For the text-containing cell, return its midpoint in (X, Y) coordinate format. 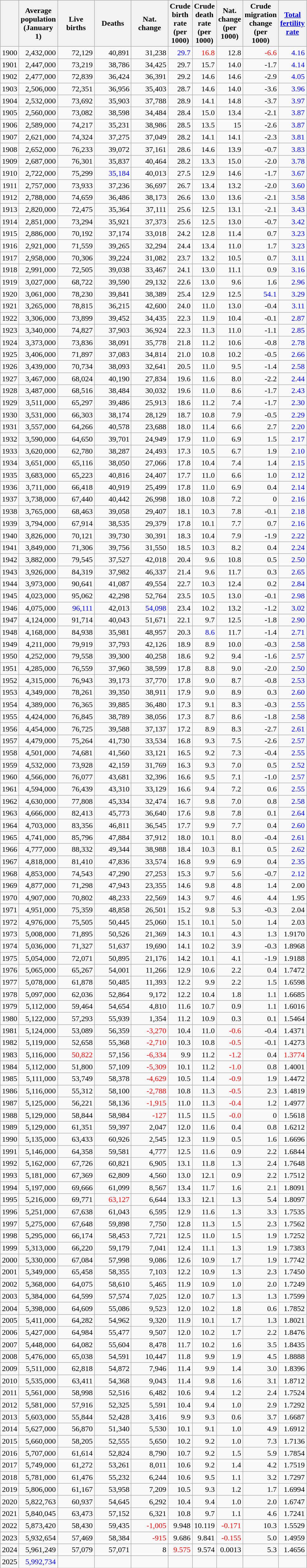
4.9 (261, 1429)
38,598 (113, 113)
1949 (10, 644)
9,523 (150, 1308)
3.78 (292, 161)
1.7535 (292, 1212)
24,407 (150, 475)
64,599 (76, 1296)
2.64 (292, 813)
52,864 (113, 994)
4,124,000 (38, 620)
1.3774 (292, 1055)
2005 (10, 1320)
2009 (10, 1369)
1926 (10, 366)
5,476,000 (38, 1357)
8.1 (230, 850)
74,659 (76, 198)
79,545 (76, 560)
-0.9 (230, 1079)
23,688 (150, 427)
53,749 (76, 1079)
2017 (10, 1465)
2.14 (292, 487)
1.8021 (292, 1320)
11,266 (150, 970)
47,290 (113, 874)
1960 (10, 777)
2.66 (292, 354)
5.9 (261, 1453)
78,815 (76, 306)
65,297 (76, 403)
2,958,000 (38, 258)
1976 (10, 970)
2.52 (292, 765)
1.7562 (292, 1224)
3,265,000 (38, 306)
1.7854 (292, 1453)
1903 (10, 89)
36,486 (113, 198)
5,535,000 (38, 1381)
11,393 (150, 982)
2.22 (292, 535)
2.43 (292, 391)
2.65 (292, 572)
2,589,000 (38, 125)
5,065,000 (38, 970)
5,992,734 (38, 1562)
29,407 (150, 511)
50,526 (113, 934)
-3.7 (261, 101)
36,640 (150, 813)
37,903 (113, 330)
10.0 (230, 644)
63,473 (76, 1513)
42,600 (150, 306)
6,244 (150, 1477)
47,836 (113, 862)
-0.0 (230, 1115)
1921 (10, 306)
3.43 (292, 210)
1.4371 (292, 1031)
2,652,000 (38, 149)
39,756 (113, 548)
-3.6 (261, 89)
2,621,000 (38, 137)
4,285,000 (38, 668)
2.9 (261, 1405)
5,368,000 (38, 1284)
9,507 (150, 1332)
13.9 (230, 149)
Live births (76, 23)
38,789 (113, 717)
2023 (10, 1538)
31,769 (150, 765)
1.7297 (292, 1477)
57,998 (113, 1260)
1.6016 (292, 1007)
20.5 (180, 366)
39,072 (113, 149)
7,750 (150, 1224)
3.16 (292, 270)
1957 (10, 741)
5,591 (150, 1405)
70,802 (76, 898)
50,485 (113, 982)
5,097,000 (38, 994)
5,806,000 (38, 1489)
58,998 (76, 1393)
5,384,000 (38, 1296)
38,174 (113, 415)
84,319 (76, 572)
3,765,000 (38, 511)
32,641 (150, 366)
37,982 (113, 572)
2,532,000 (38, 101)
1.7512 (292, 1176)
39,265 (113, 246)
39,486 (113, 403)
2.98 (292, 596)
62,780 (76, 451)
38,056 (150, 717)
4.8 (230, 886)
53,089 (76, 1031)
45,773 (113, 813)
4.4 (261, 898)
-2,710 (150, 1043)
1913 (10, 210)
34,484 (150, 113)
1.9170 (292, 934)
10.119 (204, 1525)
4,818,000 (38, 862)
-6.6 (261, 53)
81,410 (76, 862)
67,084 (76, 1260)
60,937 (76, 1501)
1908 (10, 149)
38,986 (150, 125)
40,919 (113, 487)
4.2 (261, 1465)
76,301 (76, 161)
2.53 (292, 680)
3.02 (292, 608)
18.1 (180, 511)
72,351 (76, 89)
39,701 (113, 439)
71,897 (76, 354)
19,690 (150, 946)
2019 (10, 1489)
5,398,000 (38, 1308)
2.1 (261, 1188)
4,168,000 (38, 632)
41,560 (113, 753)
20.3 (180, 632)
58,610 (113, 1284)
1.8435 (292, 1345)
1956 (10, 729)
58,430 (76, 1525)
5,124,000 (38, 1031)
3,306,000 (38, 318)
61,043 (113, 1212)
3.42 (292, 222)
65,116 (76, 463)
51,637 (113, 946)
1969 (10, 886)
48,233 (113, 898)
71,298 (76, 886)
-0.171 (230, 1525)
2.30 (292, 403)
54,962 (113, 1320)
5,216,000 (38, 1200)
2.15 (292, 463)
4.05 (292, 77)
3.67 (292, 173)
-1.1 (261, 330)
4,252,000 (38, 656)
54,591 (113, 1357)
66,418 (76, 487)
2.10 (292, 451)
7,721 (150, 1236)
43,310 (113, 789)
67,369 (76, 1176)
7,103 (150, 1272)
2018 (10, 1477)
1955 (10, 717)
5,581,000 (38, 1405)
91,714 (76, 620)
2.00 (292, 886)
75,505 (76, 922)
4,023,000 (38, 596)
67,648 (76, 1224)
39,590 (113, 282)
1970 (10, 898)
72,071 (76, 958)
26,501 (150, 910)
15.2 (180, 910)
34,425 (150, 65)
2.35 (292, 862)
76,077 (76, 777)
1988 (10, 1115)
13.6 (230, 198)
1938 (10, 511)
4.16 (292, 53)
69,666 (76, 1188)
39,224 (113, 258)
2.62 (292, 850)
1918 (10, 270)
57,156 (113, 1055)
1.6687 (292, 1417)
1.6912 (292, 1429)
3,439,000 (38, 366)
1.7519 (292, 1465)
52,428 (113, 1417)
59,435 (113, 1525)
3.97 (292, 101)
5,511,000 (38, 1369)
3,711,000 (38, 487)
32,396 (150, 777)
65,038 (76, 1357)
1959 (10, 765)
1941 (10, 548)
2.90 (292, 620)
24.2 (180, 234)
22.1 (180, 620)
2007 (10, 1345)
31,238 (150, 53)
4,315,000 (38, 680)
3.96 (292, 89)
1914 (10, 222)
9,172 (150, 994)
42,018 (150, 560)
73,836 (76, 342)
70,121 (76, 535)
1907 (10, 137)
1944 (10, 584)
46,811 (113, 825)
25,060 (150, 922)
58,984 (113, 1115)
55,368 (113, 1043)
5,162,000 (38, 1164)
56,359 (113, 1031)
64,266 (76, 427)
3.0 (261, 1369)
0.0013 (230, 1550)
38,911 (150, 692)
30,032 (150, 391)
20.4 (180, 560)
73,219 (76, 65)
9.841 (204, 1538)
3.2 (261, 1477)
71,559 (76, 246)
3,882,000 (38, 560)
37,137 (150, 729)
3.83 (292, 149)
54,872 (113, 1369)
2.78 (292, 342)
1935 (10, 475)
3.60 (292, 186)
1982 (10, 1043)
3,061,000 (38, 294)
-2,788 (150, 1091)
1.7599 (292, 1296)
76,439 (76, 789)
43,681 (113, 777)
1985 (10, 1079)
1924 (10, 342)
3,340,000 (38, 330)
1937 (10, 499)
73,899 (76, 318)
76,233 (76, 149)
3,794,000 (38, 523)
-0.155 (230, 1538)
15.3 (180, 874)
27,834 (150, 378)
3.9 (230, 946)
1.95 (292, 898)
1912 (10, 198)
-915 (150, 1538)
14.2 (180, 958)
1.7383 (292, 1248)
3.7 (261, 1417)
1952 (10, 680)
57,469 (76, 1538)
2,447,000 (38, 65)
50,445 (113, 922)
63,411 (76, 1381)
1.5464 (292, 1019)
4.5 (261, 1357)
36,697 (150, 186)
Crude birth rate (per 1000) (180, 23)
4,976,000 (38, 922)
2010 (10, 1381)
85,796 (76, 837)
5,146,000 (38, 1151)
1917 (10, 258)
2006 (10, 1332)
38,093 (113, 366)
3,487,000 (38, 391)
28.7 (180, 89)
3,926,000 (38, 572)
2025 (10, 1562)
66,303 (76, 415)
17.2 (180, 729)
5,119,000 (38, 1043)
55,232 (113, 1477)
2,432,000 (38, 53)
4,594,000 (38, 789)
41,087 (113, 584)
65,267 (76, 970)
59,179 (113, 1248)
38,599 (150, 668)
42,298 (113, 596)
2024 (10, 1550)
76,559 (76, 668)
4,703,000 (38, 825)
1928 (10, 391)
36,545 (150, 825)
52,824 (113, 1453)
1989 (10, 1127)
22,569 (150, 898)
37,275 (113, 137)
1931 (10, 427)
68,516 (76, 391)
1.9188 (292, 958)
96,111 (76, 608)
3,683,000 (38, 475)
58,136 (113, 1103)
1942 (10, 560)
24.4 (180, 246)
9.686 (180, 1538)
2011 (10, 1393)
39,350 (113, 692)
73,933 (76, 186)
Nat. change (per 1000) (230, 23)
2.17 (292, 439)
2.04 (292, 910)
-6,334 (150, 1055)
1925 (10, 354)
72,475 (76, 210)
1945 (10, 596)
70,306 (76, 258)
1980 (10, 1019)
1.4273 (292, 1043)
1977 (10, 982)
1901 (10, 65)
1987 (10, 1103)
1983 (10, 1055)
1958 (10, 753)
62,036 (76, 994)
2.84 (292, 584)
62,818 (76, 1369)
5,181,000 (38, 1176)
4,532,000 (38, 765)
5,465 (150, 1284)
18.5 (180, 548)
5,313,000 (38, 1248)
2012 (10, 1405)
15 (230, 125)
1998 (10, 1236)
Nat. change (150, 23)
2008 (10, 1357)
9.948 (180, 1525)
40,258 (150, 656)
1.6994 (292, 1489)
27,253 (150, 874)
49,344 (113, 850)
2002 (10, 1284)
42,159 (113, 765)
54.1 (261, 294)
68,463 (76, 511)
35,231 (113, 125)
54,098 (150, 608)
1981 (10, 1031)
55,604 (113, 1345)
54,654 (113, 1007)
76,725 (76, 729)
1932 (10, 439)
1.5529 (292, 1525)
3.29 (292, 294)
73,928 (76, 765)
23.4 (180, 608)
2.96 (292, 282)
25.4 (180, 294)
38,535 (113, 523)
56,221 (76, 1103)
76,365 (76, 705)
57,079 (76, 1550)
3.1 (261, 1381)
2,477,000 (38, 77)
38,389 (150, 294)
37,788 (150, 101)
63,127 (113, 1200)
57,293 (76, 1019)
37,083 (113, 354)
3,590,000 (38, 439)
3,467,000 (38, 378)
5,781,000 (38, 1477)
41,730 (113, 741)
39,058 (113, 511)
7,209 (150, 1489)
4,853,000 (38, 874)
68,024 (76, 378)
1909 (10, 161)
1.4959 (292, 1538)
Average population (January 1) (38, 23)
66,220 (76, 1248)
2,788,000 (38, 198)
21.4 (180, 572)
8 (150, 1550)
38,786 (113, 65)
1974 (10, 946)
49,554 (150, 584)
24.1 (180, 270)
35,981 (113, 632)
70,192 (76, 234)
71,327 (76, 946)
40,043 (113, 620)
37,770 (150, 680)
61,167 (76, 1489)
-127 (150, 1115)
2013 (10, 1417)
10,447 (150, 1357)
51,800 (76, 1067)
1971 (10, 910)
35,837 (113, 161)
2022 (10, 1525)
2015 (10, 1441)
1.8888 (292, 1357)
52,325 (113, 1405)
48,858 (113, 910)
74,681 (76, 753)
37,793 (113, 644)
40,816 (113, 475)
39,841 (113, 294)
1994 (10, 1188)
1.4819 (292, 1091)
73,692 (76, 101)
40,442 (113, 499)
52,516 (113, 1393)
1961 (10, 789)
32,294 (150, 246)
4,349,000 (38, 692)
1948 (10, 632)
67,726 (76, 1164)
1975 (10, 958)
22.7 (180, 584)
5,411,000 (38, 1320)
1915 (10, 234)
72,505 (76, 270)
21.0 (180, 354)
1.7136 (292, 1441)
67,440 (76, 499)
-2.2 (261, 378)
37,960 (113, 668)
24,493 (150, 451)
6,292 (150, 1501)
13.5 (204, 125)
39,730 (113, 535)
55,477 (113, 1332)
75,299 (76, 173)
57,109 (113, 1067)
67,638 (76, 1212)
72,839 (76, 77)
1906 (10, 125)
1964 (10, 825)
33,121 (150, 753)
1953 (10, 692)
1951 (10, 668)
8.8 (204, 668)
5,707,000 (38, 1453)
2,757,000 (38, 186)
5.6 (230, 874)
25,913 (150, 403)
2,921,000 (38, 246)
1.8968 (292, 946)
38,050 (113, 463)
2.7 (261, 427)
1.7241 (292, 1513)
2.24 (292, 548)
60,821 (113, 1164)
6,321 (150, 1513)
33,018 (150, 234)
24.0 (180, 306)
7,946 (150, 1369)
-1,915 (150, 1103)
1995 (10, 1200)
2,722,000 (38, 173)
21.8 (180, 342)
64,082 (76, 1345)
4,810 (150, 1007)
28.5 (180, 125)
37,373 (150, 222)
3.5 (261, 1345)
1965 (10, 837)
1.7249 (292, 1284)
25,499 (150, 487)
61,272 (76, 1465)
55,086 (113, 1308)
28.6 (180, 149)
1910 (10, 173)
38,173 (150, 198)
40,013 (150, 173)
2004 (10, 1308)
31,550 (150, 548)
5,251,000 (38, 1212)
65,458 (76, 1272)
5,660,000 (38, 1441)
26.6 (180, 198)
58,384 (113, 1538)
1966 (10, 850)
62,809 (113, 1176)
8,567 (150, 1188)
28.9 (180, 101)
37,236 (113, 186)
2,560,000 (38, 113)
15.1 (180, 922)
73,294 (76, 222)
2,886,000 (38, 234)
1.6844 (292, 1151)
1.7292 (292, 1405)
40,891 (113, 53)
-1.6 (261, 656)
52,764 (150, 596)
50,895 (113, 958)
1992 (10, 1164)
4,777,000 (38, 850)
5,330,000 (38, 1260)
1922 (10, 318)
26.7 (180, 186)
37,049 (150, 137)
1933 (10, 451)
42,126 (150, 644)
5,197,000 (38, 1188)
5,749,000 (38, 1465)
36,424 (113, 77)
4,075,000 (38, 608)
56,870 (76, 1429)
34,814 (150, 354)
65,223 (76, 475)
4,479,000 (38, 741)
7.1 (230, 777)
57,916 (76, 1405)
Crude migration change (per 1000) (261, 23)
5,122,000 (38, 1019)
2016 (10, 1453)
2.87 (292, 318)
45,334 (113, 801)
34,435 (150, 318)
57,071 (113, 1550)
1920 (10, 294)
51,340 (113, 1429)
1919 (10, 282)
8.2 (230, 548)
68,722 (76, 282)
3,373,000 (38, 342)
77,808 (76, 801)
52,658 (76, 1043)
8,478 (150, 1345)
74,827 (76, 330)
1996 (10, 1212)
1.7742 (292, 1260)
3,531,000 (38, 415)
58,453 (113, 1236)
1.7648 (292, 1164)
50,822 (76, 1055)
1.4656 (292, 1550)
1904 (10, 101)
1.6747 (292, 1501)
29,379 (150, 523)
5,603,000 (38, 1417)
58,355 (113, 1272)
2,820,000 (38, 210)
33,574 (150, 862)
16.5 (180, 753)
4,424,000 (38, 717)
1978 (10, 994)
Crude death rate (per 1000) (204, 23)
67,914 (76, 523)
54,001 (113, 970)
63,433 (76, 1139)
61,351 (76, 1127)
32,474 (150, 801)
64,358 (76, 1151)
1927 (10, 378)
59,898 (113, 1224)
52,555 (113, 1441)
5,822,763 (38, 1501)
88,332 (76, 850)
1.4977 (292, 1103)
1.6212 (292, 1127)
1.8712 (292, 1381)
26,998 (150, 499)
5,627,000 (38, 1429)
1.7852 (292, 1308)
5,295,000 (38, 1236)
64,650 (76, 439)
90,641 (76, 584)
1939 (10, 523)
76,845 (76, 717)
61,614 (76, 1453)
21,176 (150, 958)
36,924 (150, 330)
39,588 (113, 729)
1902 (10, 77)
6,482 (150, 1393)
2.85 (292, 330)
1984 (10, 1067)
4,211,000 (38, 644)
3,620,000 (38, 451)
9,320 (150, 1320)
1997 (10, 1224)
36,956 (113, 89)
78,261 (76, 692)
5,932,654 (38, 1538)
72,129 (76, 53)
2,545 (150, 1139)
1.7450 (292, 1272)
5,427,000 (38, 1332)
29,132 (150, 282)
61,878 (76, 982)
12.6 (180, 1260)
64,282 (76, 1320)
37,161 (150, 149)
35,403 (150, 89)
16.3 (180, 765)
36,215 (113, 306)
4,630,000 (38, 801)
4,501,000 (38, 753)
79,919 (76, 644)
4.1 (230, 958)
17.6 (180, 813)
75,264 (76, 741)
55,844 (76, 1417)
37,111 (150, 210)
73,082 (76, 113)
53,958 (113, 1489)
2014 (10, 1429)
35,921 (113, 222)
71,306 (76, 548)
37,174 (113, 234)
35,903 (113, 101)
1963 (10, 813)
-3,270 (150, 1031)
74,543 (76, 874)
54,645 (113, 1501)
3,027,000 (38, 282)
33,467 (150, 270)
35,184 (113, 173)
2003 (10, 1296)
1943 (10, 572)
5,650 (150, 1441)
64,075 (76, 1284)
36,391 (150, 77)
4,454,000 (38, 729)
3,849,000 (38, 548)
18.7 (180, 415)
70,734 (76, 366)
6,595 (150, 1212)
47,884 (113, 837)
30,391 (150, 535)
1900 (10, 53)
9,043 (150, 1381)
2001 (10, 1272)
2,047 (150, 1127)
1.4001 (292, 1067)
1.8097 (292, 1200)
59,397 (113, 1127)
38,287 (113, 451)
95,062 (76, 596)
2020 (10, 1501)
3,511,000 (38, 403)
66,174 (76, 1236)
1.8091 (292, 1188)
40,464 (150, 161)
5,078,000 (38, 982)
1947 (10, 620)
4,741,000 (38, 837)
7,025 (150, 1296)
5.4 (261, 1200)
58,378 (113, 1079)
6,905 (150, 1164)
61,099 (113, 1188)
5,840,045 (38, 1513)
4,389,000 (38, 705)
22.6 (180, 282)
0.2 (261, 584)
18.9 (180, 644)
74,324 (76, 137)
5,275,000 (38, 1224)
7.5 (230, 741)
27,066 (150, 463)
28.4 (180, 113)
3,406,000 (38, 354)
23.5 (180, 596)
4.3 (230, 934)
3,416 (150, 1417)
4,877,000 (38, 886)
4,777 (150, 1151)
39,038 (113, 270)
3,738,000 (38, 499)
5,561,000 (38, 1393)
58,205 (76, 1441)
39,452 (113, 318)
5,448,000 (38, 1345)
2,991,000 (38, 270)
59,464 (76, 1007)
1905 (10, 113)
37,527 (113, 560)
2021 (10, 1513)
2.29 (292, 415)
4,951,000 (38, 910)
71,895 (76, 934)
16.7 (180, 801)
1.7252 (292, 1236)
1940 (10, 535)
5,111,000 (38, 1079)
5,036,000 (38, 946)
84,938 (76, 632)
15.7 (204, 65)
39,173 (113, 680)
53,261 (113, 1465)
59,581 (113, 1151)
3,651,000 (38, 463)
-0.6 (230, 1031)
4,566,000 (38, 777)
55,939 (113, 1019)
2.18 (292, 511)
5,135,000 (38, 1139)
38,091 (113, 342)
27.5 (180, 173)
3,557,000 (38, 427)
40,190 (113, 378)
3,973,000 (38, 584)
14.8 (230, 101)
4,907,000 (38, 898)
78,230 (76, 294)
3.3 (261, 1212)
38,484 (113, 391)
5,054,000 (38, 958)
83,356 (76, 825)
7,041 (150, 1248)
12.3 (180, 1139)
1.7524 (292, 1393)
31,082 (150, 258)
74,217 (76, 125)
8,011 (150, 1465)
40,578 (113, 427)
54,368 (113, 1381)
23,355 (150, 886)
57,574 (113, 1296)
1.7472 (292, 970)
48,957 (150, 632)
1911 (10, 186)
61,476 (76, 1477)
1,354 (150, 1019)
18.4 (180, 850)
9,086 (150, 1260)
79,558 (76, 656)
4.14 (292, 65)
57,152 (113, 1513)
-5,309 (150, 1067)
5,961,249 (38, 1550)
8,790 (150, 1453)
60,926 (113, 1139)
82,413 (76, 813)
1967 (10, 862)
5,530 (150, 1429)
28,129 (150, 415)
2,506,000 (38, 89)
5,008,000 (38, 934)
64,609 (76, 1308)
1968 (10, 874)
1.6685 (292, 994)
2,851,000 (38, 222)
2.03 (292, 922)
1999 (10, 1248)
2.44 (292, 378)
-2.9 (261, 77)
1934 (10, 463)
64,984 (76, 1332)
-1,005 (150, 1525)
58,844 (76, 1115)
-2.3 (261, 137)
1.6696 (292, 1139)
1979 (10, 1007)
1962 (10, 801)
1986 (10, 1091)
1993 (10, 1176)
1954 (10, 705)
46,337 (150, 572)
2.71 (292, 632)
5,349,000 (38, 1272)
1.4472 (292, 1079)
1936 (10, 487)
69,771 (76, 1200)
1929 (10, 403)
21,369 (150, 934)
1.5618 (292, 1115)
1.8396 (292, 1369)
1946 (10, 608)
51,671 (150, 620)
35,778 (150, 342)
1.8476 (292, 1332)
1916 (10, 246)
33,534 (150, 741)
18.3 (180, 535)
47,943 (113, 886)
2.20 (292, 427)
6.7 (230, 451)
6,644 (150, 1200)
23.7 (180, 258)
55,312 (76, 1091)
3,826,000 (38, 535)
4,560 (150, 1176)
2,687,000 (38, 161)
3.81 (292, 137)
33,129 (150, 789)
1991 (10, 1151)
4,666,000 (38, 813)
37,912 (150, 837)
1923 (10, 330)
3.58 (292, 198)
38,988 (150, 850)
24,949 (150, 439)
-4,629 (150, 1079)
39,885 (113, 705)
2000 (10, 1260)
36,480 (150, 705)
9.575 (180, 1550)
75,359 (76, 910)
58,100 (113, 1091)
1973 (10, 934)
1972 (10, 922)
-2.7 (261, 729)
1.6598 (292, 982)
Deaths (113, 23)
39,300 (113, 656)
5,125,000 (38, 1103)
1950 (10, 656)
1930 (10, 415)
1990 (10, 1139)
42,013 (113, 608)
5,873,420 (38, 1525)
76,943 (76, 680)
9.574 (204, 1550)
29.2 (180, 77)
Total fertility rate (292, 23)
35,364 (113, 210)
